Determine the [x, y] coordinate at the center of the cell enclosing the given text.  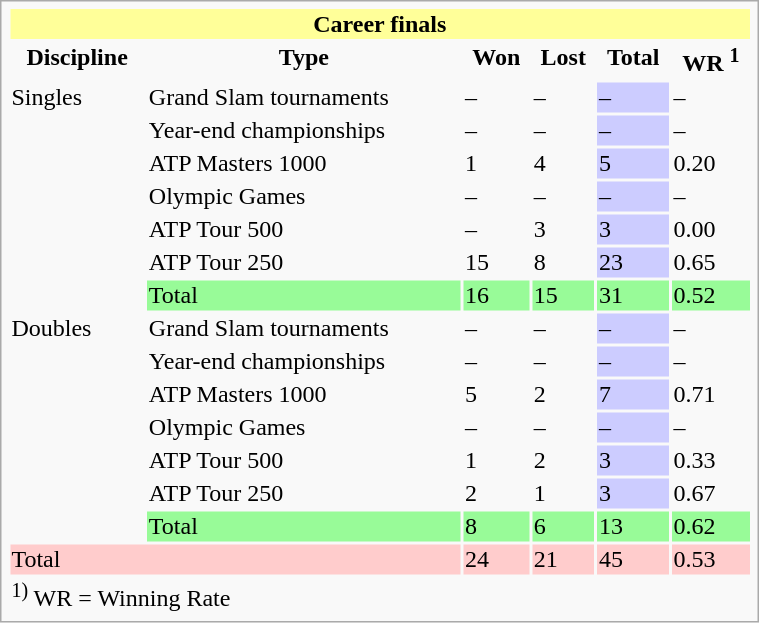
45 [632, 559]
Won [496, 60]
0.52 [711, 295]
0.62 [711, 526]
6 [563, 526]
Career finals [380, 24]
0.53 [711, 559]
4 [563, 163]
Discipline [77, 60]
31 [632, 295]
0.20 [711, 163]
7 [632, 394]
0.71 [711, 394]
0.65 [711, 262]
Lost [563, 60]
Singles [77, 196]
24 [496, 559]
Type [304, 60]
23 [632, 262]
21 [563, 559]
Doubles [77, 427]
0.00 [711, 229]
0.33 [711, 460]
WR 1 [711, 60]
0.67 [711, 493]
16 [496, 295]
1) WR = Winning Rate [380, 595]
13 [632, 526]
